Provide the [x, y] coordinate of the cell's center where the given text is located.  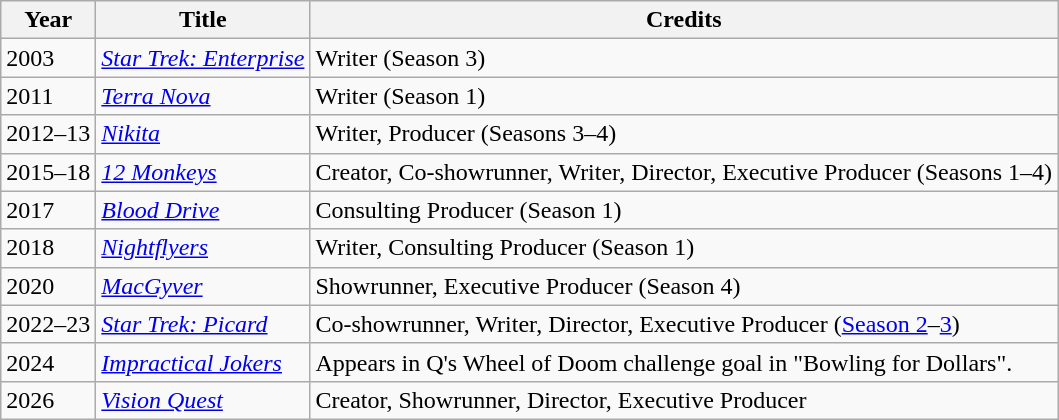
2020 [48, 286]
Year [48, 20]
Star Trek: Enterprise [203, 58]
12 Monkeys [203, 172]
Nightflyers [203, 248]
Writer (Season 1) [684, 96]
Consulting Producer (Season 1) [684, 210]
Blood Drive [203, 210]
Credits [684, 20]
Star Trek: Picard [203, 324]
2003 [48, 58]
2015–18 [48, 172]
Creator, Co-showrunner, Writer, Director, Executive Producer (Seasons 1–4) [684, 172]
Showrunner, Executive Producer (Season 4) [684, 286]
2024 [48, 362]
Vision Quest [203, 400]
Nikita [203, 134]
2022–23 [48, 324]
Appears in Q's Wheel of Doom challenge goal in "Bowling for Dollars". [684, 362]
Impractical Jokers [203, 362]
Writer (Season 3) [684, 58]
2017 [48, 210]
Creator, Showrunner, Director, Executive Producer [684, 400]
MacGyver [203, 286]
Terra Nova [203, 96]
2012–13 [48, 134]
Title [203, 20]
2018 [48, 248]
2011 [48, 96]
Co-showrunner, Writer, Director, Executive Producer (Season 2–3) [684, 324]
2026 [48, 400]
Writer, Consulting Producer (Season 1) [684, 248]
Writer, Producer (Seasons 3–4) [684, 134]
